Search for the cell housing the specified text and yield its [X, Y] center coordinate. 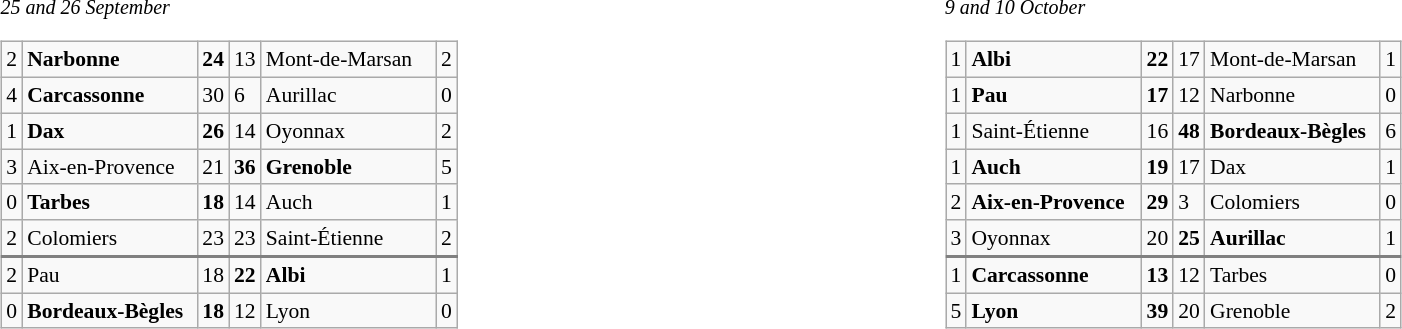
24 [213, 60]
36 [245, 167]
39 [1158, 311]
48 [1189, 131]
26 [213, 131]
4 [12, 95]
29 [1158, 202]
25 [1189, 238]
19 [1158, 167]
21 [213, 167]
30 [213, 95]
16 [1158, 131]
